From the cell containing the given text, extract its center point as (x, y) coordinate. 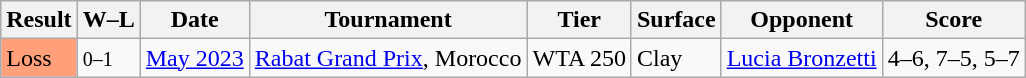
Rabat Grand Prix, Morocco (388, 58)
W–L (108, 20)
Date (194, 20)
WTA 250 (579, 58)
Result (39, 20)
Tournament (388, 20)
Opponent (802, 20)
Tier (579, 20)
0–1 (108, 58)
Clay (676, 58)
Loss (39, 58)
Surface (676, 20)
May 2023 (194, 58)
Score (954, 20)
Lucia Bronzetti (802, 58)
4–6, 7–5, 5–7 (954, 58)
